Search for the cell housing the specified text and yield its (X, Y) center coordinate. 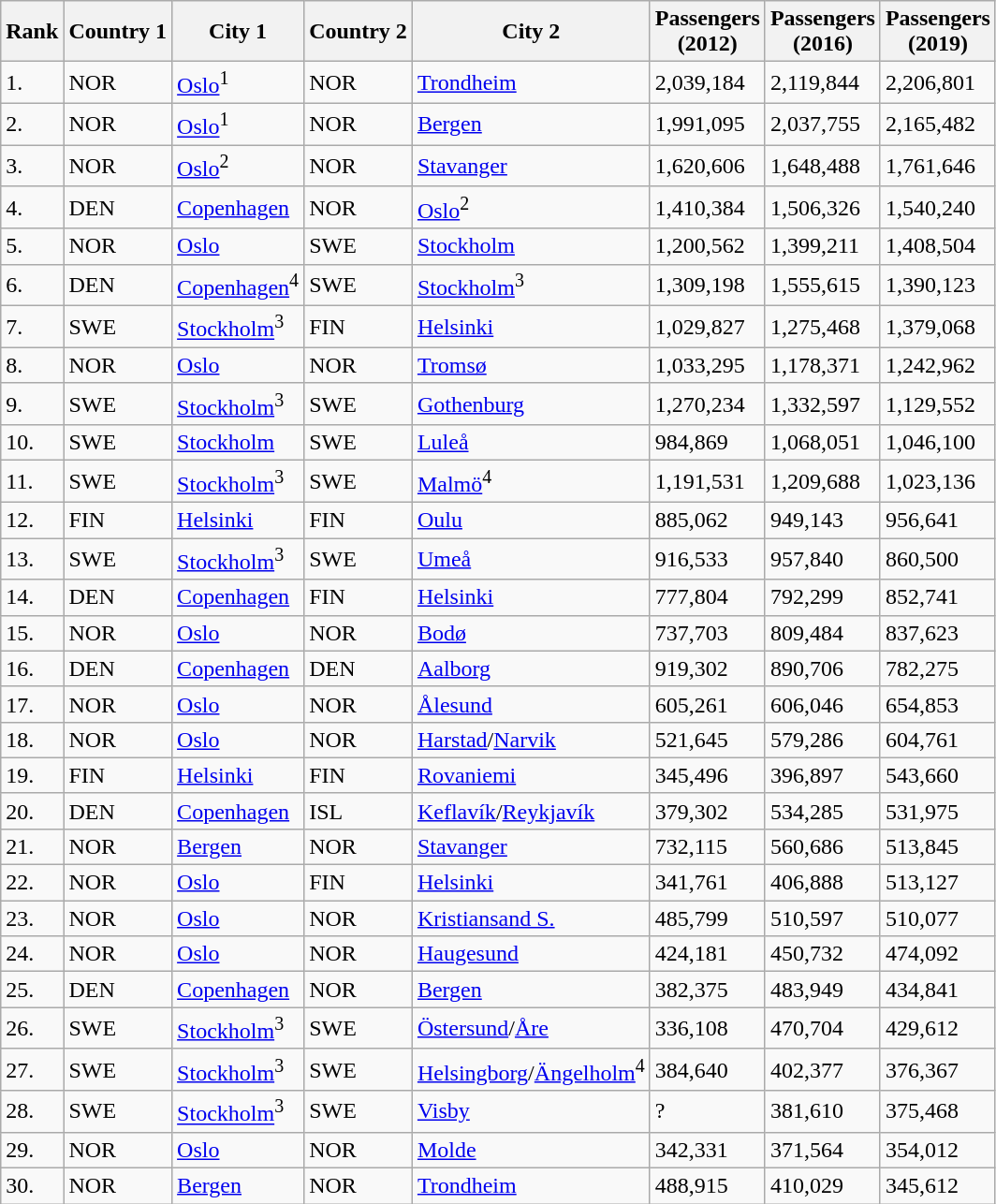
Copenhagen4 (238, 285)
12. (32, 520)
654,853 (938, 704)
885,062 (708, 520)
2,206,801 (938, 82)
984,869 (708, 443)
543,660 (938, 775)
1,379,068 (938, 328)
384,640 (708, 1069)
1,023,136 (938, 481)
560,686 (822, 846)
837,623 (938, 633)
1,242,962 (938, 365)
20. (32, 811)
957,840 (822, 558)
City 1 (238, 32)
777,804 (708, 597)
341,761 (708, 883)
1,991,095 (708, 124)
890,706 (822, 668)
1,033,295 (708, 365)
14. (32, 597)
Rovaniemi (531, 775)
Luleå (531, 443)
852,741 (938, 597)
Aalborg (531, 668)
531,975 (938, 811)
860,500 (938, 558)
18. (32, 740)
1. (32, 82)
24. (32, 954)
2,165,482 (938, 124)
402,377 (822, 1069)
510,597 (822, 918)
22. (32, 883)
604,761 (938, 740)
949,143 (822, 520)
Tromsø (531, 365)
Rank (32, 32)
1,129,552 (938, 404)
606,046 (822, 704)
Umeå (531, 558)
4. (32, 208)
27. (32, 1069)
28. (32, 1112)
Keflavík/Reykjavík (531, 811)
375,468 (938, 1112)
381,610 (822, 1112)
19. (32, 775)
Östersund/Åre (531, 1028)
396,897 (822, 775)
Visby (531, 1112)
? (708, 1112)
579,286 (822, 740)
792,299 (822, 597)
737,703 (708, 633)
474,092 (938, 954)
2,119,844 (822, 82)
13. (32, 558)
Country 1 (118, 32)
2. (32, 124)
1,555,615 (822, 285)
1,540,240 (938, 208)
809,484 (822, 633)
6. (32, 285)
1,029,827 (708, 328)
Ålesund (531, 704)
Harstad/Narvik (531, 740)
16. (32, 668)
21. (32, 846)
1,620,606 (708, 167)
8. (32, 365)
429,612 (938, 1028)
513,127 (938, 883)
City 2 (531, 32)
30. (32, 1186)
1,390,123 (938, 285)
11. (32, 481)
732,115 (708, 846)
354,012 (938, 1150)
Passengers(2019) (938, 32)
1,275,468 (822, 328)
605,261 (708, 704)
1,209,688 (822, 481)
450,732 (822, 954)
1,506,326 (822, 208)
919,302 (708, 668)
Passengers(2012) (708, 32)
25. (32, 990)
1,200,562 (708, 246)
1,410,384 (708, 208)
17. (32, 704)
Malmö4 (531, 481)
342,331 (708, 1150)
916,533 (708, 558)
1,270,234 (708, 404)
470,704 (822, 1028)
2,039,184 (708, 82)
485,799 (708, 918)
434,841 (938, 990)
10. (32, 443)
5. (32, 246)
Molde (531, 1150)
1,648,488 (822, 167)
424,181 (708, 954)
510,077 (938, 918)
483,949 (822, 990)
379,302 (708, 811)
Haugesund (531, 954)
382,375 (708, 990)
Kristiansand S. (531, 918)
Oulu (531, 520)
Bodø (531, 633)
1,068,051 (822, 443)
1,191,531 (708, 481)
782,275 (938, 668)
406,888 (822, 883)
345,612 (938, 1186)
534,285 (822, 811)
371,564 (822, 1150)
Gothenburg (531, 404)
26. (32, 1028)
336,108 (708, 1028)
Passengers(2016) (822, 32)
29. (32, 1150)
1,399,211 (822, 246)
23. (32, 918)
521,645 (708, 740)
Country 2 (359, 32)
345,496 (708, 775)
956,641 (938, 520)
1,332,597 (822, 404)
3. (32, 167)
ISL (359, 811)
1,046,100 (938, 443)
Helsingborg/Ängelholm4 (531, 1069)
488,915 (708, 1186)
1,761,646 (938, 167)
1,309,198 (708, 285)
2,037,755 (822, 124)
9. (32, 404)
1,178,371 (822, 365)
1,408,504 (938, 246)
513,845 (938, 846)
7. (32, 328)
376,367 (938, 1069)
15. (32, 633)
410,029 (822, 1186)
